Return the (X, Y) coordinate for the center point of the cell that contains the specified text.  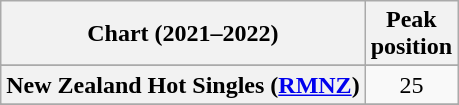
Chart (2021–2022) (183, 34)
Peakposition (411, 34)
25 (411, 85)
New Zealand Hot Singles (RMNZ) (183, 85)
